Capture the cell that displays the provided text and extract its (x, y) central coordinate. 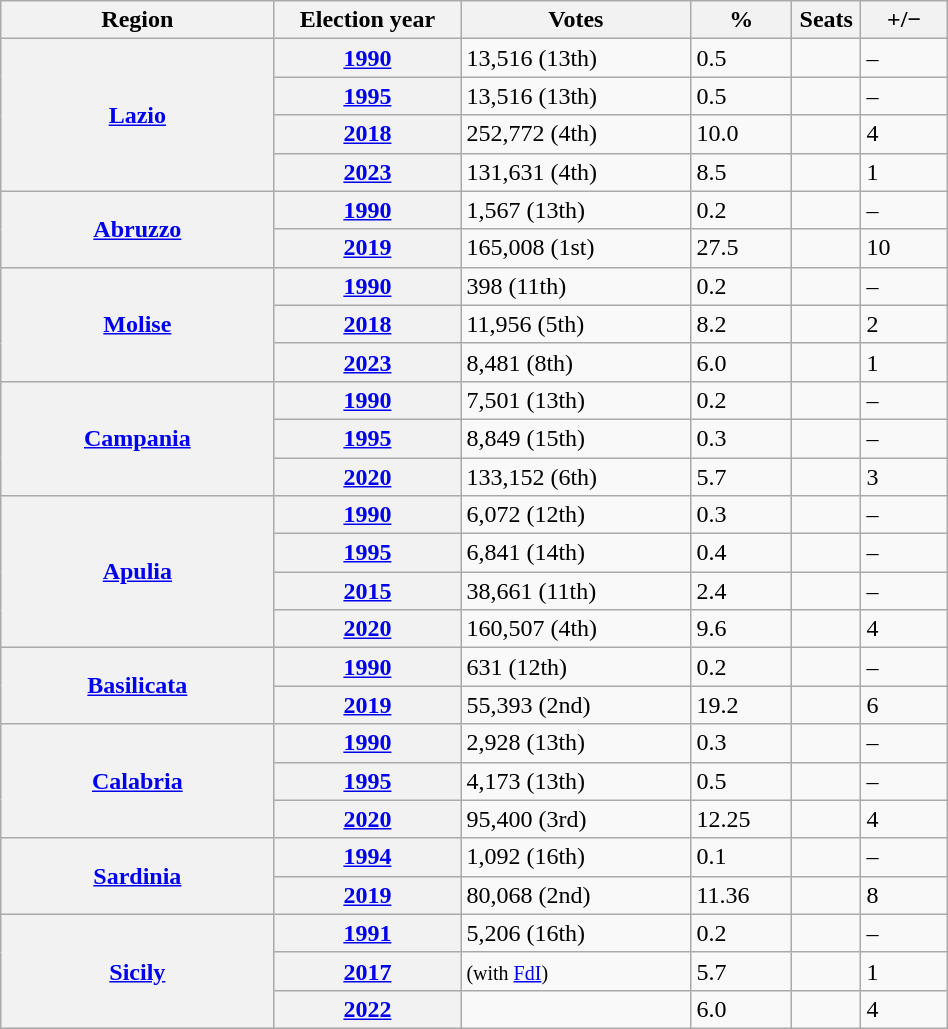
1991 (368, 933)
6,841 (14th) (576, 553)
(with FdI) (576, 971)
2,928 (13th) (576, 743)
Apulia (138, 572)
Molise (138, 324)
5,206 (16th) (576, 933)
Basilicata (138, 686)
8.5 (742, 172)
Sardinia (138, 876)
0.1 (742, 857)
Seats (826, 20)
2 (904, 324)
95,400 (3rd) (576, 819)
0.4 (742, 553)
Abruzzo (138, 229)
2017 (368, 971)
1,092 (16th) (576, 857)
+/− (904, 20)
Campania (138, 438)
6 (904, 705)
80,068 (2nd) (576, 895)
38,661 (11th) (576, 591)
19.2 (742, 705)
8 (904, 895)
131,631 (4th) (576, 172)
4,173 (13th) (576, 781)
Election year (368, 20)
11.36 (742, 895)
1994 (368, 857)
10.0 (742, 134)
2.4 (742, 591)
133,152 (6th) (576, 477)
252,772 (4th) (576, 134)
7,501 (13th) (576, 400)
8,481 (8th) (576, 362)
10 (904, 248)
8.2 (742, 324)
2022 (368, 1009)
Region (138, 20)
8,849 (15th) (576, 438)
Calabria (138, 781)
9.6 (742, 629)
398 (11th) (576, 286)
% (742, 20)
12.25 (742, 819)
6,072 (12th) (576, 515)
2015 (368, 591)
11,956 (5th) (576, 324)
Votes (576, 20)
Sicily (138, 971)
1,567 (13th) (576, 210)
27.5 (742, 248)
Lazio (138, 115)
55,393 (2nd) (576, 705)
160,507 (4th) (576, 629)
3 (904, 477)
631 (12th) (576, 667)
165,008 (1st) (576, 248)
